Detect which cell encompasses the target text, then output its [X, Y] center coordinate. 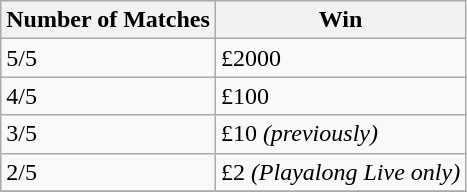
Win [340, 20]
2/5 [108, 172]
3/5 [108, 134]
Number of Matches [108, 20]
£10 (previously) [340, 134]
5/5 [108, 58]
4/5 [108, 96]
£2000 [340, 58]
£2 (Playalong Live only) [340, 172]
£100 [340, 96]
